Identify which cell holds the provided text, then report its (x, y) central coordinate. 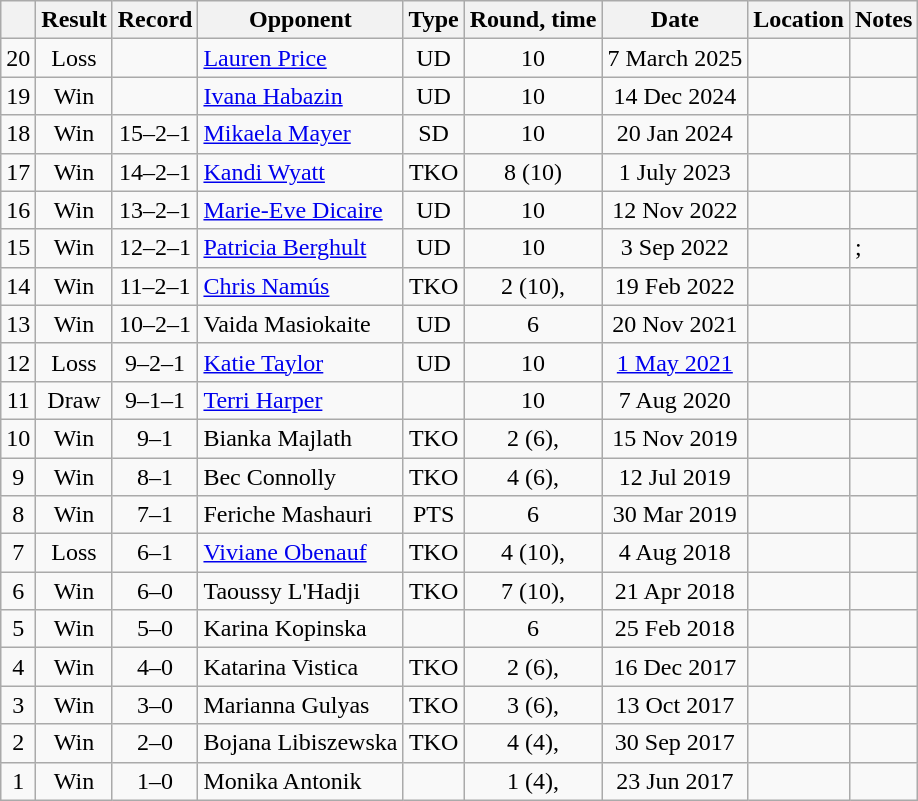
7–1 (155, 515)
15 Nov 2019 (675, 438)
20 Jan 2024 (675, 134)
Bianka Majlath (300, 438)
3 (18, 705)
30 Mar 2019 (675, 515)
16 (18, 210)
Patricia Berghult (300, 248)
15 (18, 248)
Draw (74, 400)
Katarina Vistica (300, 667)
Record (155, 20)
13 Oct 2017 (675, 705)
Vaida Masiokaite (300, 324)
Bec Connolly (300, 477)
Result (74, 20)
1 May 2021 (675, 362)
11 (18, 400)
23 Jun 2017 (675, 781)
Round, time (533, 20)
3 (6), (533, 705)
2–0 (155, 743)
2 (10), (533, 286)
20 Nov 2021 (675, 324)
21 Apr 2018 (675, 591)
10–2–1 (155, 324)
6–0 (155, 591)
7 (18, 553)
9–2–1 (155, 362)
19 Feb 2022 (675, 286)
8 (18, 515)
20 (18, 58)
13 (18, 324)
25 Feb 2018 (675, 629)
12 Nov 2022 (675, 210)
Date (675, 20)
Bojana Libiszewska (300, 743)
Chris Namús (300, 286)
9–1–1 (155, 400)
Mikaela Mayer (300, 134)
Terri Harper (300, 400)
7 Aug 2020 (675, 400)
19 (18, 96)
Opponent (300, 20)
14 Dec 2024 (675, 96)
3 Sep 2022 (675, 248)
; (883, 248)
14 (18, 286)
30 Sep 2017 (675, 743)
15–2–1 (155, 134)
Feriche Mashauri (300, 515)
Notes (883, 20)
Marie-Eve Dicaire (300, 210)
12 Jul 2019 (675, 477)
Location (799, 20)
9–1 (155, 438)
4–0 (155, 667)
12 (18, 362)
9 (18, 477)
7 (10), (533, 591)
8–1 (155, 477)
1–0 (155, 781)
13–2–1 (155, 210)
Type (434, 20)
18 (18, 134)
4 (18, 667)
12–2–1 (155, 248)
4 (4), (533, 743)
16 Dec 2017 (675, 667)
3–0 (155, 705)
11–2–1 (155, 286)
8 (10) (533, 172)
6–1 (155, 553)
5 (18, 629)
Viviane Obenauf (300, 553)
4 Aug 2018 (675, 553)
Taoussy L'Hadji (300, 591)
Katie Taylor (300, 362)
7 March 2025 (675, 58)
4 (6), (533, 477)
1 July 2023 (675, 172)
1 (18, 781)
5–0 (155, 629)
Ivana Habazin (300, 96)
17 (18, 172)
14–2–1 (155, 172)
4 (10), (533, 553)
PTS (434, 515)
Lauren Price (300, 58)
Marianna Gulyas (300, 705)
1 (4), (533, 781)
Karina Kopinska (300, 629)
Kandi Wyatt (300, 172)
2 (18, 743)
SD (434, 134)
Monika Antonik (300, 781)
